Locate the cell with the specified text and output its [X, Y] center coordinate. 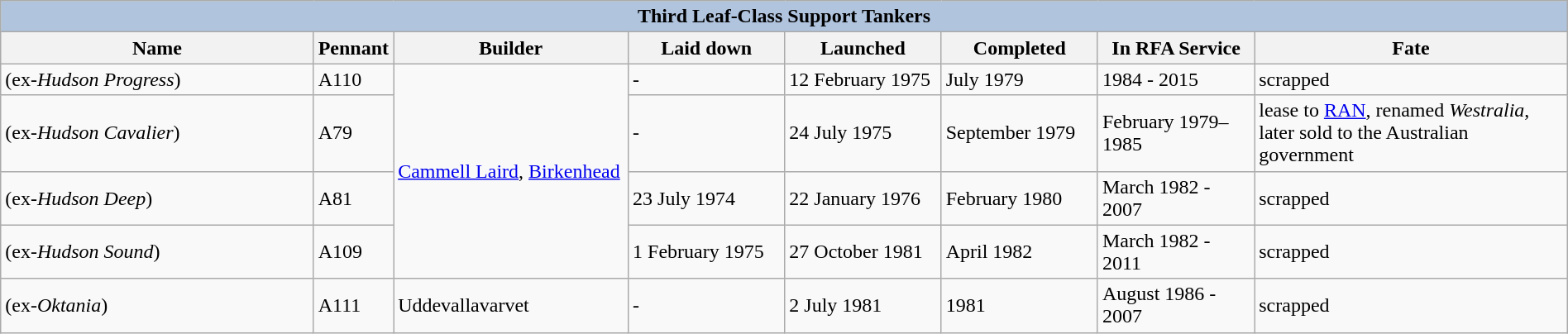
Laid down [706, 48]
Third Leaf-Class Support Tankers [784, 17]
(ex-Hudson Progress) [157, 79]
September 1979 [1019, 133]
27 October 1981 [863, 251]
24 July 1975 [863, 133]
(ex-Hudson Sound) [157, 251]
March 1982 - 2007 [1176, 198]
A110 [353, 79]
23 July 1974 [706, 198]
Name [157, 48]
lease to RAN, renamed Westralia, later sold to the Australian government [1411, 133]
(ex-Hudson Cavalier) [157, 133]
March 1982 - 2011 [1176, 251]
August 1986 - 2007 [1176, 306]
1 February 1975 [706, 251]
February 1980 [1019, 198]
A109 [353, 251]
A111 [353, 306]
Pennant [353, 48]
April 1982 [1019, 251]
A81 [353, 198]
(ex-Hudson Deep) [157, 198]
(ex-Oktania) [157, 306]
22 January 1976 [863, 198]
A79 [353, 133]
Fate [1411, 48]
1981 [1019, 306]
In RFA Service [1176, 48]
Cammell Laird, Birkenhead [511, 171]
Launched [863, 48]
12 February 1975 [863, 79]
Completed [1019, 48]
2 July 1981 [863, 306]
July 1979 [1019, 79]
1984 - 2015 [1176, 79]
Builder [511, 48]
Uddevallavarvet [511, 306]
February 1979–1985 [1176, 133]
